Return (X, Y) of the center of cell containing provided text 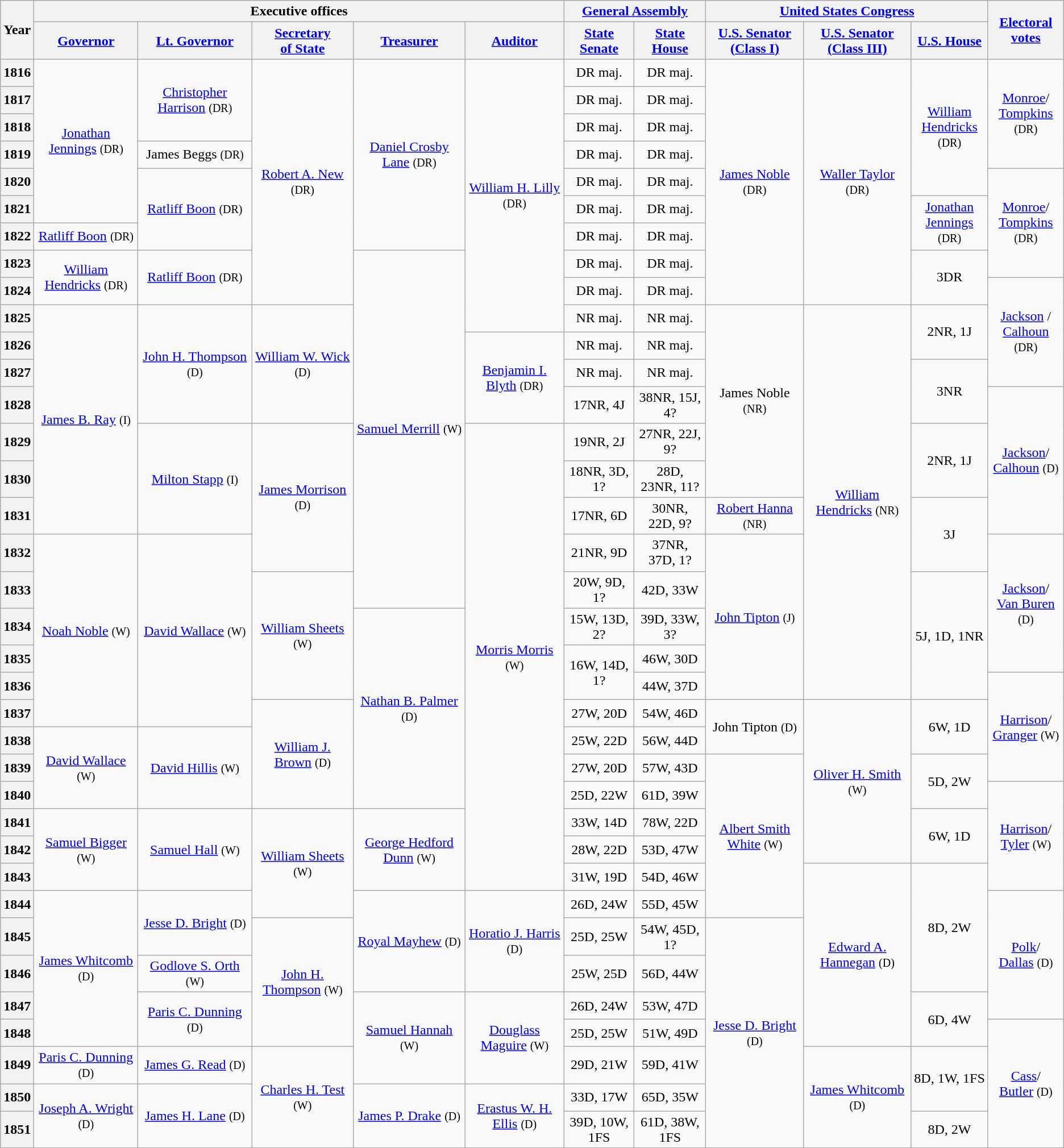
1847 (17, 1005)
Harrison/Granger (W) (1025, 727)
56W, 44D (670, 741)
Godlove S. Orth (W) (195, 973)
16W, 14D, 1? (599, 672)
33D, 17W (599, 1097)
JonathanJennings (DR) (950, 223)
1832 (17, 552)
1843 (17, 877)
James G. Read (D) (195, 1065)
46W, 30D (670, 659)
Governor (86, 41)
William J. Brown (D) (302, 754)
1828 (17, 405)
U.S. House (950, 41)
18NR, 3D, 1? (599, 479)
1825 (17, 318)
55D, 45W (670, 904)
1846 (17, 973)
Edward A. Hannegan (D) (857, 955)
1833 (17, 590)
Noah Noble (W) (86, 631)
George Hedford Dunn (W) (409, 850)
54D, 46W (670, 877)
42D, 33W (670, 590)
20W, 9D, 1? (599, 590)
25D, 22W (599, 795)
Daniel Crosby Lane (DR) (409, 155)
39D, 10W, 1FS (599, 1129)
1845 (17, 937)
31W, 19D (599, 877)
1823 (17, 264)
1848 (17, 1033)
Samuel Hannah (W) (409, 1038)
1837 (17, 713)
Milton Stapp (I) (195, 479)
1851 (17, 1129)
Albert Smith White (W) (755, 836)
1818 (17, 127)
Samuel Merrill (W) (409, 429)
U.S. Senator(Class I) (755, 41)
James Morrison (D) (302, 497)
William Hendricks (NR) (857, 502)
Morris Morris (W) (514, 657)
54W, 45D, 1? (670, 937)
WilliamHendricks (DR) (950, 127)
17NR, 6D (599, 516)
Jackson/Van Buren (D) (1025, 604)
William Hendricks (DR) (86, 277)
17NR, 4J (599, 405)
Samuel Bigger (W) (86, 850)
1842 (17, 850)
Lt. Governor (195, 41)
William H. Lilly (DR) (514, 196)
51W, 49D (670, 1033)
3J (950, 534)
3NR (950, 391)
John H. Thompson (D) (195, 364)
5D, 2W (950, 781)
General Assembly (634, 11)
David Hillis (W) (195, 768)
James Beggs (DR) (195, 155)
1830 (17, 479)
8D, 1W, 1FS (950, 1079)
James H. Lane (D) (195, 1115)
28W, 22D (599, 850)
1834 (17, 626)
44W, 37D (670, 686)
15W, 13D, 2? (599, 626)
1849 (17, 1065)
38NR, 15J, 4? (670, 405)
Samuel Hall (W) (195, 850)
1819 (17, 155)
John H. Thompson (W) (302, 982)
StateHouse (670, 41)
Horatio J. Harris (D) (514, 941)
1840 (17, 795)
Electoralvotes (1025, 30)
56D, 44W (670, 973)
John Tipton (J) (755, 617)
21NR, 9D (599, 552)
1850 (17, 1097)
Joseph A. Wright (D) (86, 1115)
Auditor (514, 41)
1824 (17, 291)
5J, 1D, 1NR (950, 635)
1827 (17, 373)
59D, 41W (670, 1065)
1821 (17, 209)
30NR, 22D, 9? (670, 516)
25W, 25D (599, 973)
Jackson /Calhoun (DR) (1025, 332)
53W, 47D (670, 1005)
Harrison/Tyler (W) (1025, 836)
6D, 4W (950, 1019)
61D, 38W, 1FS (670, 1129)
William W. Wick (D) (302, 364)
1817 (17, 100)
James P. Drake (D) (409, 1115)
78W, 22D (670, 822)
Robert Hanna (NR) (755, 516)
37NR, 37D, 1? (670, 552)
1838 (17, 741)
19NR, 2J (599, 442)
Charles H. Test (W) (302, 1097)
1816 (17, 73)
U.S. Senator(Class III) (857, 41)
1836 (17, 686)
1839 (17, 768)
Nathan B. Palmer (D) (409, 708)
1835 (17, 659)
1844 (17, 904)
25W, 22D (599, 741)
Christopher Harrison (DR) (195, 100)
1822 (17, 236)
61D, 39W (670, 795)
27NR, 22J, 9? (670, 442)
Douglass Maguire (W) (514, 1038)
39D, 33W, 3? (670, 626)
United States Congress (847, 11)
1841 (17, 822)
Royal Mayhew (D) (409, 941)
Jackson/Calhoun (D) (1025, 460)
Polk/Dallas (D) (1025, 955)
1829 (17, 442)
James Noble (DR) (755, 182)
33W, 14D (599, 822)
Benjamin I. Blyth (DR) (514, 377)
1831 (17, 516)
Oliver H. Smith (W) (857, 781)
James Noble (NR) (755, 401)
28D, 23NR, 11? (670, 479)
StateSenate (599, 41)
James B. Ray (I) (86, 419)
54W, 46D (670, 713)
3DR (950, 277)
Erastus W. H. Ellis (D) (514, 1115)
Executive offices (299, 11)
Jonathan Jennings (DR) (86, 141)
Secretaryof State (302, 41)
Year (17, 30)
29D, 21W (599, 1065)
57W, 43D (670, 768)
65D, 35W (670, 1097)
Waller Taylor (DR) (857, 182)
1820 (17, 182)
Robert A. New (DR) (302, 182)
1826 (17, 346)
53D, 47W (670, 850)
Treasurer (409, 41)
Cass/Butler (D) (1025, 1083)
John Tipton (D) (755, 727)
